Provide the [x, y] coordinate of the cell's center where the given text is located.  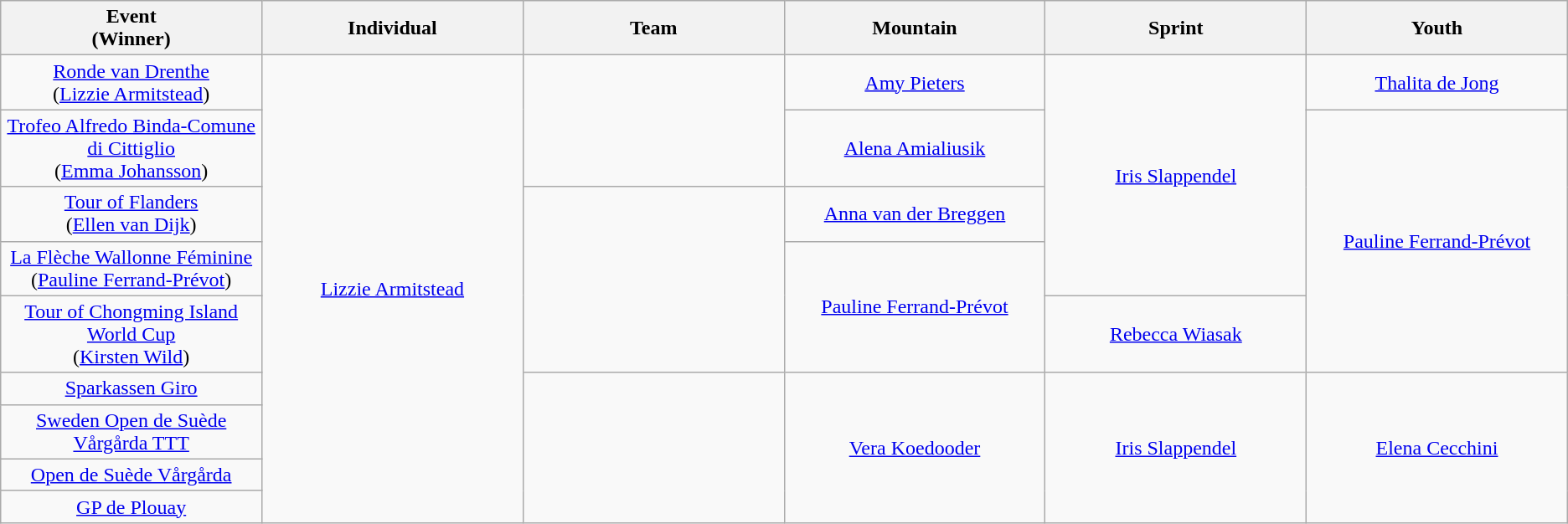
Individual [393, 28]
Tour of Chongming Island World Cup(Kirsten Wild) [132, 334]
Alena Amialiusik [915, 148]
La Flèche Wallonne Féminine(Pauline Ferrand-Prévot) [132, 268]
Event(Winner) [132, 28]
Team [653, 28]
Sweden Open de Suède Vårgårda TTT [132, 432]
Elena Cecchini [1437, 447]
Ronde van Drenthe(Lizzie Armitstead) [132, 82]
Open de Suède Vårgårda [132, 475]
Trofeo Alfredo Binda-Comune di Cittiglio(Emma Johansson) [132, 148]
GP de Plouay [132, 506]
Vera Koedooder [915, 447]
Youth [1437, 28]
Anna van der Breggen [915, 214]
Lizzie Armitstead [393, 290]
Mountain [915, 28]
Sparkassen Giro [132, 388]
Sprint [1176, 28]
Tour of Flanders(Ellen van Dijk) [132, 214]
Thalita de Jong [1437, 82]
Rebecca Wiasak [1176, 334]
Amy Pieters [915, 82]
